For the text-containing cell, return its midpoint in [x, y] coordinate format. 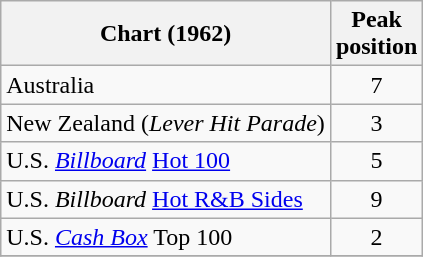
Peakposition [376, 34]
2 [376, 237]
3 [376, 123]
U.S. Billboard Hot R&B Sides [166, 199]
Chart (1962) [166, 34]
U.S. Cash Box Top 100 [166, 237]
U.S. Billboard Hot 100 [166, 161]
New Zealand (Lever Hit Parade) [166, 123]
Australia [166, 85]
5 [376, 161]
9 [376, 199]
7 [376, 85]
